Determine the [x, y] coordinate at the center of the cell enclosing the given text.  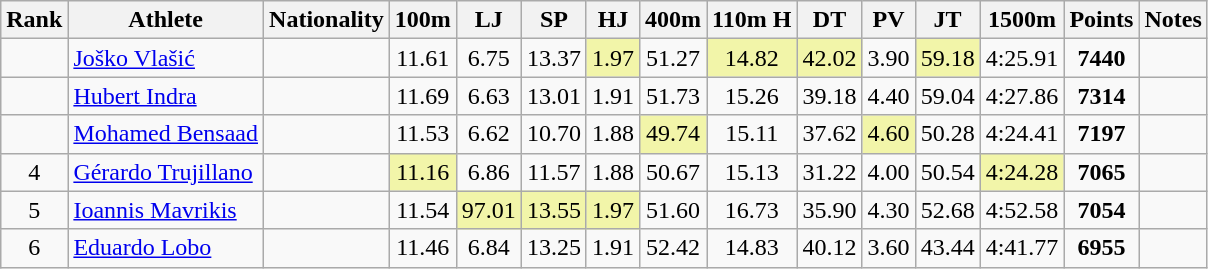
Eduardo Lobo [166, 248]
6 [34, 248]
43.44 [948, 248]
14.82 [752, 58]
4 [34, 172]
50.28 [948, 134]
11.46 [422, 248]
Hubert Indra [166, 96]
4:25.91 [1022, 58]
SP [554, 20]
4:24.41 [1022, 134]
Points [1102, 20]
DT [830, 20]
51.73 [674, 96]
11.69 [422, 96]
4:27.86 [1022, 96]
3.60 [888, 248]
50.54 [948, 172]
10.70 [554, 134]
400m [674, 20]
7314 [1102, 96]
52.68 [948, 210]
6.63 [488, 96]
11.53 [422, 134]
14.83 [752, 248]
6.75 [488, 58]
LJ [488, 20]
1500m [1022, 20]
7054 [1102, 210]
52.42 [674, 248]
13.01 [554, 96]
51.27 [674, 58]
13.25 [554, 248]
Nationality [327, 20]
13.37 [554, 58]
37.62 [830, 134]
31.22 [830, 172]
Ioannis Mavrikis [166, 210]
7065 [1102, 172]
15.11 [752, 134]
4.00 [888, 172]
6.84 [488, 248]
13.55 [554, 210]
4:52.58 [1022, 210]
100m [422, 20]
11.57 [554, 172]
Rank [34, 20]
110m H [752, 20]
Athlete [166, 20]
42.02 [830, 58]
7440 [1102, 58]
15.26 [752, 96]
3.90 [888, 58]
11.16 [422, 172]
59.18 [948, 58]
59.04 [948, 96]
97.01 [488, 210]
40.12 [830, 248]
JT [948, 20]
4.40 [888, 96]
Gérardo Trujillano [166, 172]
6.62 [488, 134]
51.60 [674, 210]
50.67 [674, 172]
PV [888, 20]
6955 [1102, 248]
4.30 [888, 210]
11.54 [422, 210]
5 [34, 210]
4:41.77 [1022, 248]
4:24.28 [1022, 172]
HJ [612, 20]
Joško Vlašić [166, 58]
35.90 [830, 210]
11.61 [422, 58]
16.73 [752, 210]
Mohamed Bensaad [166, 134]
Notes [1173, 20]
49.74 [674, 134]
4.60 [888, 134]
39.18 [830, 96]
6.86 [488, 172]
7197 [1102, 134]
15.13 [752, 172]
